Determine the (X, Y) coordinate at the center of the cell enclosing the given text.  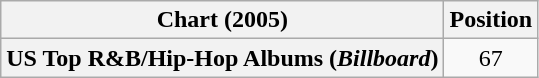
Position (491, 20)
67 (491, 58)
US Top R&B/Hip-Hop Albums (Billboard) (222, 58)
Chart (2005) (222, 20)
